Identify which cell holds the provided text, then report its (X, Y) central coordinate. 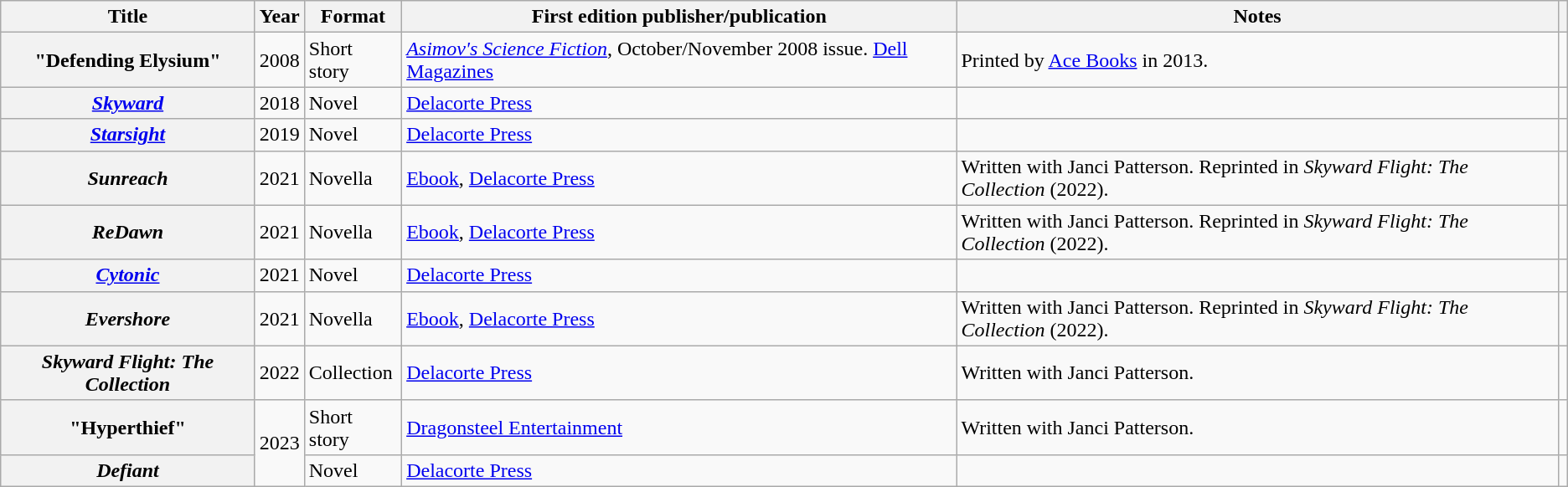
Skyward Flight: The Collection (127, 373)
Dragonsteel Entertainment (679, 427)
2019 (280, 135)
Year (280, 17)
Skyward (127, 103)
First edition publisher/publication (679, 17)
2023 (280, 443)
"Hyperthief" (127, 427)
Format (353, 17)
Title (127, 17)
Cytonic (127, 275)
"Defending Elysium" (127, 60)
Evershore (127, 318)
ReDawn (127, 233)
Defiant (127, 470)
Asimov's Science Fiction, October/November 2008 issue. Dell Magazines (679, 60)
2018 (280, 103)
Sunreach (127, 177)
Collection (353, 373)
Printed by Ace Books in 2013. (1257, 60)
Starsight (127, 135)
Notes (1257, 17)
2008 (280, 60)
2022 (280, 373)
